Capture the cell that displays the provided text and extract its [X, Y] central coordinate. 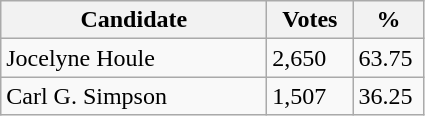
Jocelyne Houle [134, 58]
36.25 [388, 96]
2,650 [310, 58]
63.75 [388, 58]
Carl G. Simpson [134, 96]
Votes [310, 20]
% [388, 20]
Candidate [134, 20]
1,507 [310, 96]
